Search for the cell housing the specified text and yield its (X, Y) center coordinate. 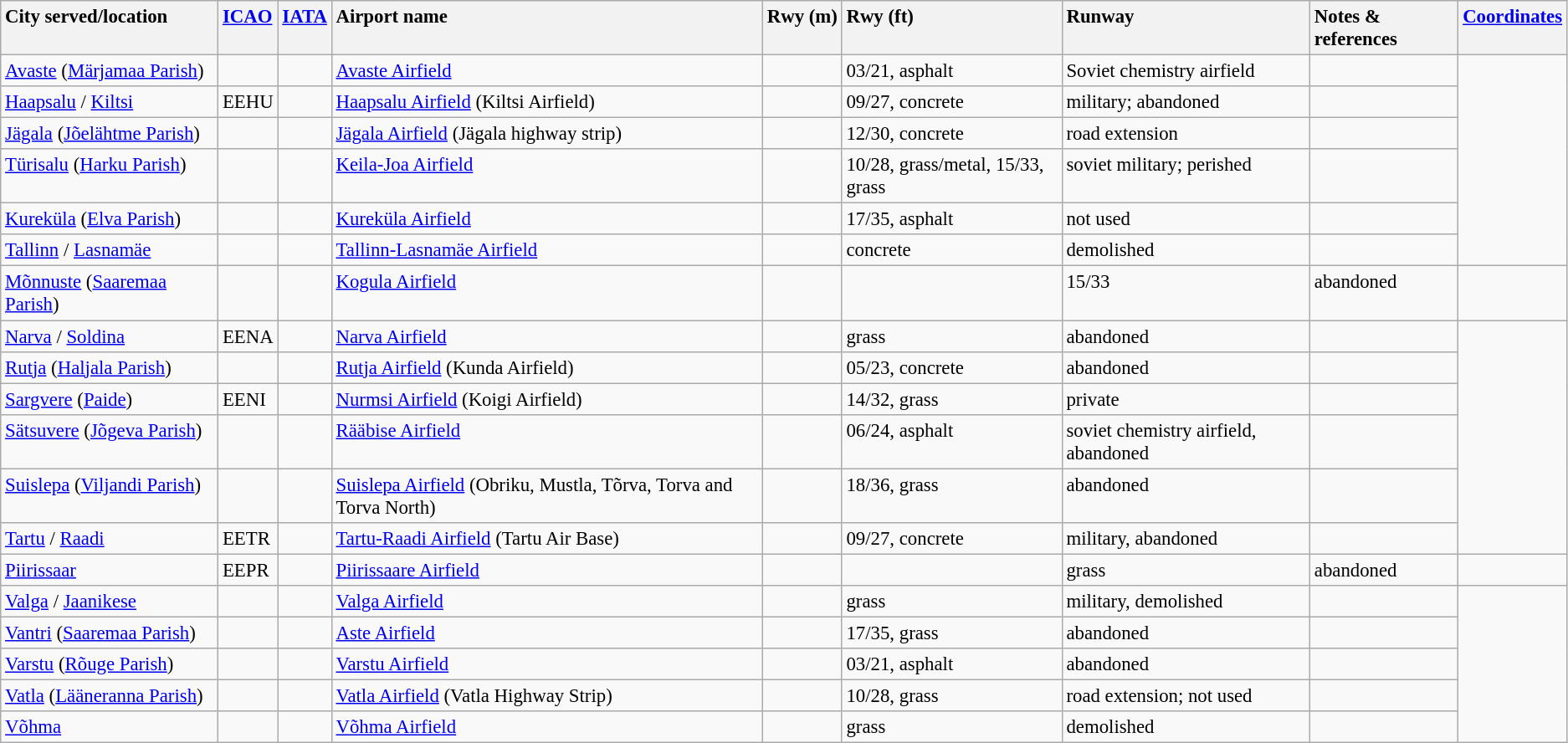
military; abandoned (1186, 102)
Võhma Airfield (547, 727)
Vantri (Saaremaa Parish) (110, 633)
military, demolished (1186, 602)
Airport name (547, 28)
Haapsalu Airfield (Kiltsi Airfield) (547, 102)
private (1186, 399)
Vatla Airfield (Vatla Highway Strip) (547, 696)
EETR (248, 539)
14/32, grass (952, 399)
EEPR (248, 570)
Kureküla Airfield (547, 219)
military, abandoned (1186, 539)
Varstu (Rõuge Parish) (110, 664)
Narva / Soldina (110, 336)
Valga / Jaanikese (110, 602)
Avaste (Märjamaa Parish) (110, 71)
City served/location (110, 28)
Tallinn-Lasnamäe Airfield (547, 250)
soviet military; perished (1186, 176)
Tartu / Raadi (110, 539)
EENA (248, 336)
EEHU (248, 102)
Sargvere (Paide) (110, 399)
Valga Airfield (547, 602)
EENI (248, 399)
Narva Airfield (547, 336)
Piirissaare Airfield (547, 570)
Rwy (m) (802, 28)
Suislepa Airfield (Obriku, Mustla, Tõrva, Torva and Torva North) (547, 495)
10/28, grass (952, 696)
Tartu-Raadi Airfield (Tartu Air Base) (547, 539)
15/33 (1186, 293)
Rutja Airfield (Kunda Airfield) (547, 367)
Suislepa (Viljandi Parish) (110, 495)
Varstu Airfield (547, 664)
Soviet chemistry airfield (1186, 71)
Runway (1186, 28)
05/23, concrete (952, 367)
Haapsalu / Kiltsi (110, 102)
Notes & references (1384, 28)
not used (1186, 219)
12/30, concrete (952, 134)
17/35, grass (952, 633)
concrete (952, 250)
Tallinn / Lasnamäe (110, 250)
Võhma (110, 727)
17/35, asphalt (952, 219)
Rääbise Airfield (547, 442)
Coordinates (1513, 28)
Piirissaar (110, 570)
soviet chemistry airfield, abandoned (1186, 442)
10/28, grass/metal, 15/33, grass (952, 176)
IATA (305, 28)
Rwy (ft) (952, 28)
Rutja (Haljala Parish) (110, 367)
Mõnnuste (Saaremaa Parish) (110, 293)
Kogula Airfield (547, 293)
Vatla (Lääneranna Parish) (110, 696)
Türisalu (Harku Parish) (110, 176)
ICAO (248, 28)
Avaste Airfield (547, 71)
Jägala (Jõelähtme Parish) (110, 134)
Jägala Airfield (Jägala highway strip) (547, 134)
Sätsuvere (Jõgeva Parish) (110, 442)
Kureküla (Elva Parish) (110, 219)
road extension; not used (1186, 696)
road extension (1186, 134)
Aste Airfield (547, 633)
Keila-Joa Airfield (547, 176)
Nurmsi Airfield (Koigi Airfield) (547, 399)
18/36, grass (952, 495)
06/24, asphalt (952, 442)
